Provide the [X, Y] coordinate of the cell's center where the given text is located.  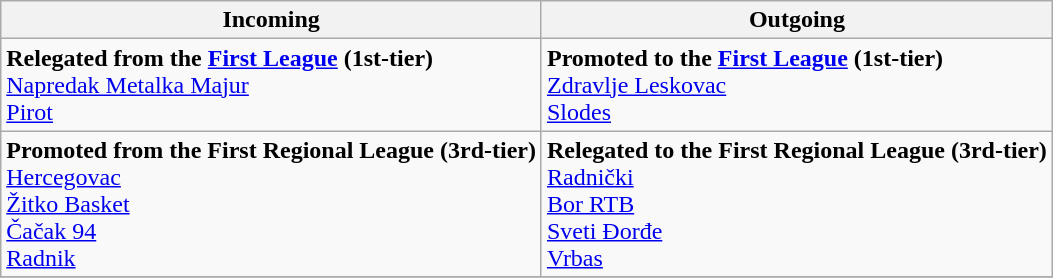
Promoted from the First Regional League (3rd-tier)HercegovacŽitko BasketČačak 94Radnik [272, 204]
Outgoing [796, 20]
Relegated from the First League (1st-tier)Napredak Metalka MajurPirot [272, 85]
Promoted to the First League (1st-tier)Zdravlje LeskovacSlodes [796, 85]
Incoming [272, 20]
Relegated to the First Regional League (3rd-tier)RadničkiBor RTBSveti ĐorđeVrbas [796, 204]
